Locate the cell with the specified text and output its (x, y) center coordinate. 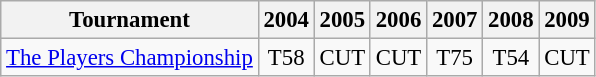
Tournament (130, 20)
2005 (342, 20)
T54 (511, 58)
T58 (286, 58)
T75 (455, 58)
2008 (511, 20)
The Players Championship (130, 58)
2006 (398, 20)
2009 (567, 20)
2007 (455, 20)
2004 (286, 20)
